From the cell containing the given text, extract its center point as (X, Y) coordinate. 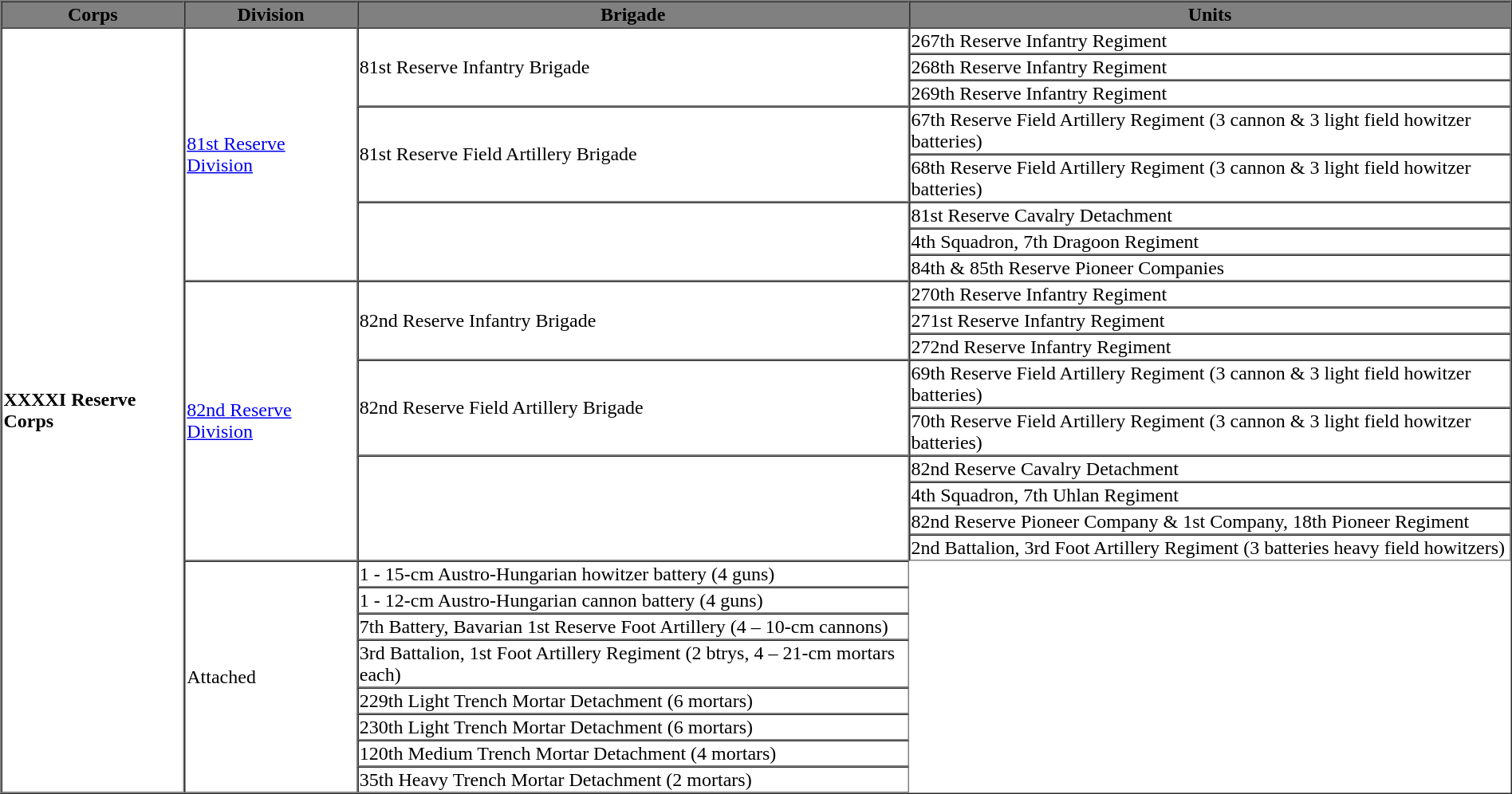
229th Light Trench Mortar Detachment (6 mortars) (633, 700)
1 - 12-cm Austro-Hungarian cannon battery (4 guns) (633, 599)
35th Heavy Trench Mortar Detachment (2 mortars) (633, 780)
3rd Battalion, 1st Foot Artillery Regiment (2 btrys, 4 – 21-cm mortars each) (633, 663)
82nd Reserve Division (271, 421)
82nd Reserve Field Artillery Brigade (633, 408)
84th & 85th Reserve Pioneer Companies (1211, 268)
4th Squadron, 7th Uhlan Regiment (1211, 494)
271st Reserve Infantry Regiment (1211, 320)
2nd Battalion, 3rd Foot Artillery Regiment (3 batteries heavy field howitzers) (1211, 547)
269th Reserve Infantry Regiment (1211, 92)
Units (1211, 14)
4th Squadron, 7th Dragoon Regiment (1211, 241)
82nd Reserve Infantry Brigade (633, 320)
XXXXI Reserve Corps (93, 410)
81st Reserve Field Artillery Brigade (633, 155)
82nd Reserve Pioneer Company & 1st Company, 18th Pioneer Regiment (1211, 521)
267th Reserve Infantry Regiment (1211, 40)
270th Reserve Infantry Regiment (1211, 293)
Attached (271, 678)
68th Reserve Field Artillery Regiment (3 cannon & 3 light field howitzer batteries) (1211, 179)
Brigade (633, 14)
230th Light Trench Mortar Detachment (6 mortars) (633, 727)
120th Medium Trench Mortar Detachment (4 mortars) (633, 753)
67th Reserve Field Artillery Regiment (3 cannon & 3 light field howitzer batteries) (1211, 131)
81st Reserve Cavalry Detachment (1211, 215)
268th Reserve Infantry Regiment (1211, 67)
Corps (93, 14)
81st Reserve Division (271, 154)
1 - 15-cm Austro-Hungarian howitzer battery (4 guns) (633, 574)
7th Battery, Bavarian 1st Reserve Foot Artillery (4 – 10-cm cannons) (633, 627)
82nd Reserve Cavalry Detachment (1211, 469)
69th Reserve Field Artillery Regiment (3 cannon & 3 light field howitzer batteries) (1211, 384)
81st Reserve Infantry Brigade (633, 67)
Division (271, 14)
272nd Reserve Infantry Regiment (1211, 346)
70th Reserve Field Artillery Regiment (3 cannon & 3 light field howitzer batteries) (1211, 432)
